Determine the [X, Y] coordinate at the center of the cell enclosing the given text.  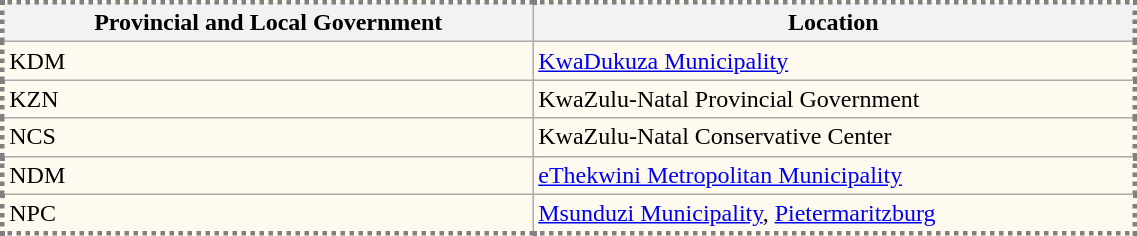
Location [834, 22]
Provincial and Local Government [267, 22]
KwaZulu-Natal Conservative Center [834, 137]
NDM [267, 175]
NPC [267, 214]
NCS [267, 137]
KDM [267, 61]
KwaZulu-Natal Provincial Government [834, 99]
Msunduzi Municipality, Pietermaritzburg [834, 214]
KwaDukuza Municipality [834, 61]
eThekwini Metropolitan Municipality [834, 175]
KZN [267, 99]
